Pinpoint the cell where the given text exists, returning its (X, Y) midpoint coordinate. 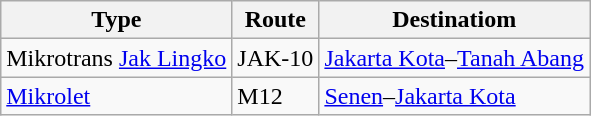
M12 (276, 96)
Destinatiom (454, 20)
Mikrolet (116, 96)
JAK-10 (276, 58)
Senen–Jakarta Kota (454, 96)
Route (276, 20)
Jakarta Kota–Tanah Abang (454, 58)
Type (116, 20)
Mikrotrans Jak Lingko (116, 58)
